Determine the (x, y) coordinate at the center of the cell enclosing the given text.  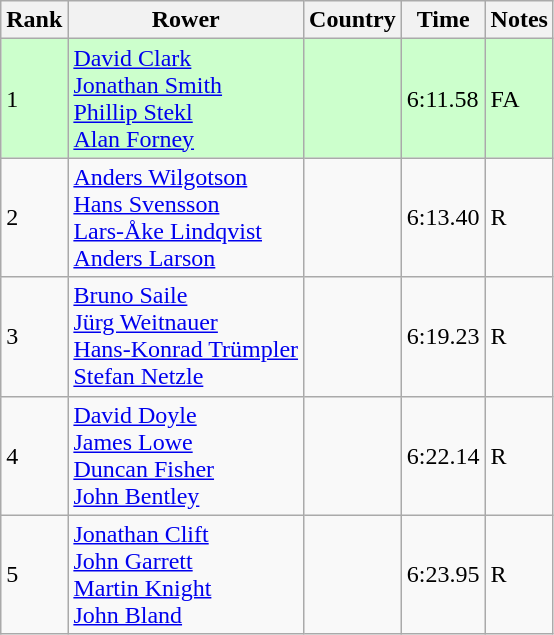
4 (34, 456)
6:13.40 (443, 218)
Country (353, 20)
David DoyleJames LoweDuncan FisherJohn Bentley (186, 456)
1 (34, 98)
5 (34, 574)
Rower (186, 20)
6:23.95 (443, 574)
Rank (34, 20)
6:11.58 (443, 98)
David ClarkJonathan SmithPhillip SteklAlan Forney (186, 98)
3 (34, 336)
6:22.14 (443, 456)
Anders WilgotsonHans SvenssonLars-Åke LindqvistAnders Larson (186, 218)
6:19.23 (443, 336)
Bruno SaileJürg WeitnauerHans-Konrad TrümplerStefan Netzle (186, 336)
Time (443, 20)
2 (34, 218)
Jonathan CliftJohn GarrettMartin KnightJohn Bland (186, 574)
FA (519, 98)
Notes (519, 20)
